Return (x, y) of the center of cell containing provided text 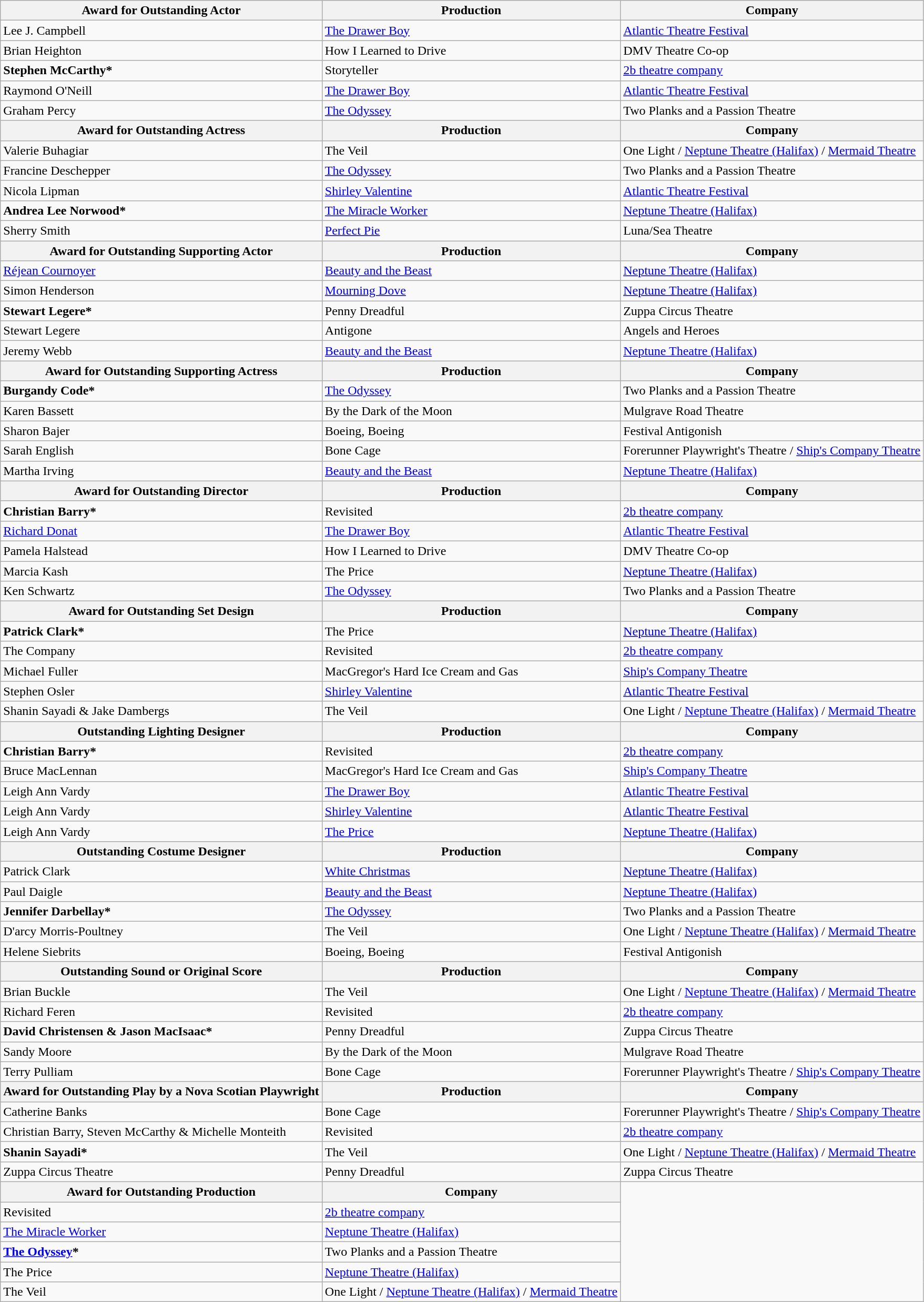
Terry Pulliam (161, 1072)
White Christmas (471, 871)
Brian Buckle (161, 992)
Award for Outstanding Set Design (161, 611)
Luna/Sea Theatre (772, 230)
Outstanding Costume Designer (161, 851)
Christian Barry, Steven McCarthy & Michelle Monteith (161, 1132)
Martha Irving (161, 471)
Stephen McCarthy* (161, 70)
Helene Siebrits (161, 952)
D'arcy Morris-Poultney (161, 932)
Richard Donat (161, 531)
Award for Outstanding Actor (161, 11)
Burgandy Code* (161, 391)
Storyteller (471, 70)
Patrick Clark* (161, 631)
Mourning Dove (471, 291)
Marcia Kash (161, 571)
The Odyssey* (161, 1252)
Raymond O'Neill (161, 90)
Outstanding Sound or Original Score (161, 972)
Richard Feren (161, 1012)
Angels and Heroes (772, 331)
Andrea Lee Norwood* (161, 210)
Award for Outstanding Production (161, 1192)
Francine Deschepper (161, 170)
David Christensen & Jason MacIsaac* (161, 1032)
Antigone (471, 331)
Sherry Smith (161, 230)
Pamela Halstead (161, 551)
Catherine Banks (161, 1112)
Shanin Sayadi & Jake Dambergs (161, 711)
Sharon Bajer (161, 431)
Perfect Pie (471, 230)
Award for Outstanding Director (161, 491)
Award for Outstanding Play by a Nova Scotian Playwright (161, 1092)
Lee J. Campbell (161, 31)
Stewart Legere (161, 331)
Réjean Cournoyer (161, 271)
Jennifer Darbellay* (161, 912)
Nicola Lipman (161, 190)
Ken Schwartz (161, 591)
Graham Percy (161, 110)
Valerie Buhagiar (161, 150)
Sandy Moore (161, 1052)
Sarah English (161, 451)
Award for Outstanding Supporting Actress (161, 371)
Michael Fuller (161, 671)
Brian Heighton (161, 51)
Shanin Sayadi* (161, 1152)
Stephen Osler (161, 691)
Award for Outstanding Actress (161, 130)
Simon Henderson (161, 291)
Award for Outstanding Supporting Actor (161, 251)
Patrick Clark (161, 871)
Stewart Legere* (161, 311)
Bruce MacLennan (161, 771)
Outstanding Lighting Designer (161, 731)
Paul Daigle (161, 892)
Jeremy Webb (161, 351)
Karen Bassett (161, 411)
The Company (161, 651)
